Capture the cell that displays the provided text and extract its [X, Y] central coordinate. 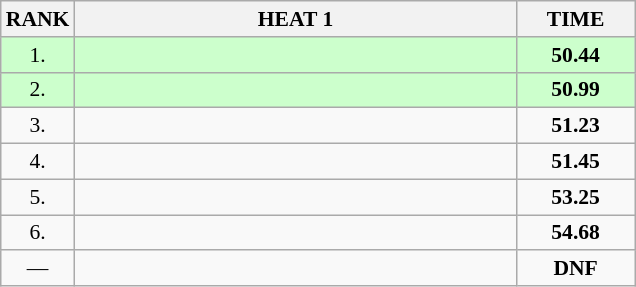
TIME [576, 19]
50.99 [576, 90]
50.44 [576, 55]
4. [38, 162]
RANK [38, 19]
HEAT 1 [295, 19]
51.23 [576, 126]
53.25 [576, 197]
5. [38, 197]
— [38, 269]
54.68 [576, 233]
2. [38, 90]
51.45 [576, 162]
3. [38, 126]
1. [38, 55]
6. [38, 233]
DNF [576, 269]
